Return the [x, y] coordinate for the center point of the cell that contains the specified text.  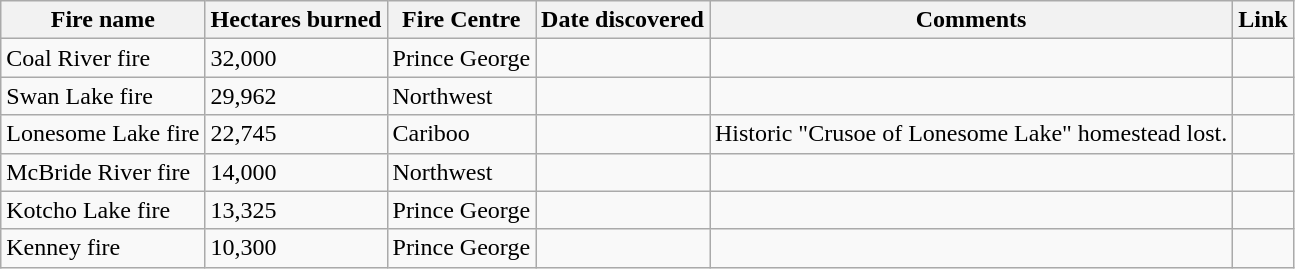
McBride River fire [103, 172]
Lonesome Lake fire [103, 134]
Link [1263, 20]
Swan Lake fire [103, 96]
Kenney fire [103, 248]
Comments [972, 20]
Hectares burned [296, 20]
Cariboo [462, 134]
Historic "Crusoe of Lonesome Lake" homestead lost. [972, 134]
14,000 [296, 172]
10,300 [296, 248]
22,745 [296, 134]
29,962 [296, 96]
Fire Centre [462, 20]
32,000 [296, 58]
Coal River fire [103, 58]
Kotcho Lake fire [103, 210]
13,325 [296, 210]
Date discovered [623, 20]
Fire name [103, 20]
